Detect which cell encompasses the target text, then output its (x, y) center coordinate. 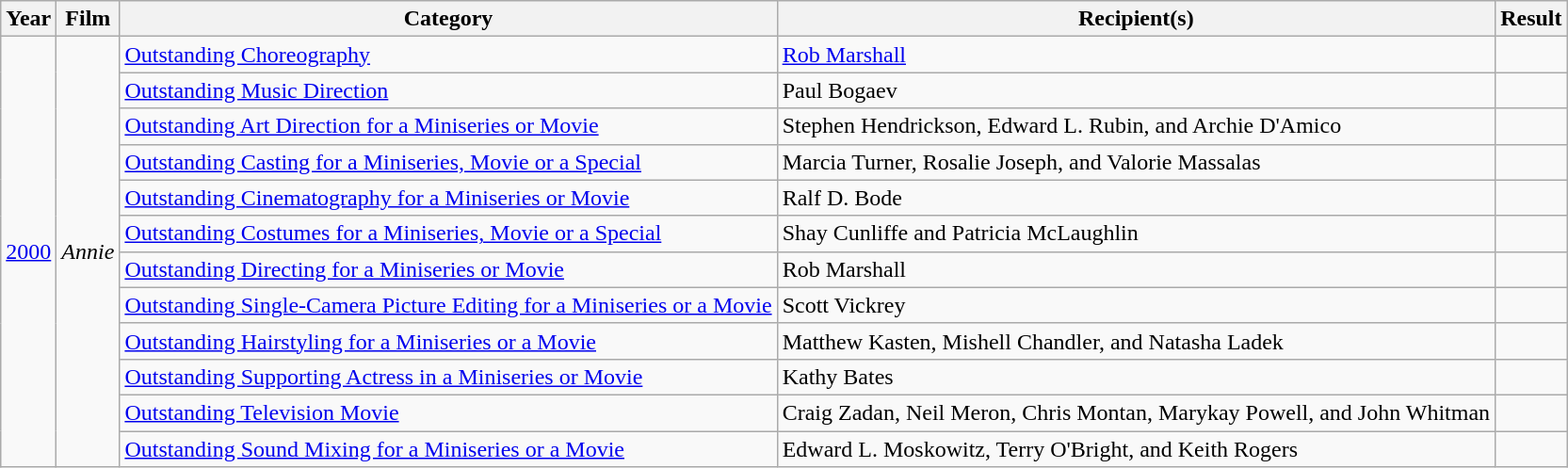
Outstanding Single-Camera Picture Editing for a Miniseries or a Movie (448, 305)
Outstanding Music Direction (448, 90)
Annie (89, 252)
Craig Zadan, Neil Meron, Chris Montan, Marykay Powell, and John Whitman (1136, 412)
Outstanding Costumes for a Miniseries, Movie or a Special (448, 234)
Outstanding Supporting Actress in a Miniseries or Movie (448, 377)
Year (28, 19)
Outstanding Hairstyling for a Miniseries or a Movie (448, 341)
2000 (28, 252)
Recipient(s) (1136, 19)
Kathy Bates (1136, 377)
Paul Bogaev (1136, 90)
Outstanding Art Direction for a Miniseries or Movie (448, 126)
Shay Cunliffe and Patricia McLaughlin (1136, 234)
Matthew Kasten, Mishell Chandler, and Natasha Ladek (1136, 341)
Outstanding Directing for a Miniseries or Movie (448, 269)
Outstanding Television Movie (448, 412)
Stephen Hendrickson, Edward L. Rubin, and Archie D'Amico (1136, 126)
Outstanding Sound Mixing for a Miniseries or a Movie (448, 449)
Category (448, 19)
Result (1531, 19)
Marcia Turner, Rosalie Joseph, and Valorie Massalas (1136, 162)
Film (89, 19)
Scott Vickrey (1136, 305)
Edward L. Moskowitz, Terry O'Bright, and Keith Rogers (1136, 449)
Outstanding Casting for a Miniseries, Movie or a Special (448, 162)
Outstanding Choreography (448, 55)
Ralf D. Bode (1136, 198)
Outstanding Cinematography for a Miniseries or Movie (448, 198)
